From the cell containing the given text, extract its center point as (x, y) coordinate. 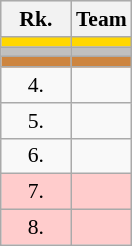
5. (36, 121)
7. (36, 192)
Team (102, 19)
4. (36, 85)
8. (36, 228)
Rk. (36, 19)
6. (36, 156)
